Detect which cell encompasses the target text, then output its (X, Y) center coordinate. 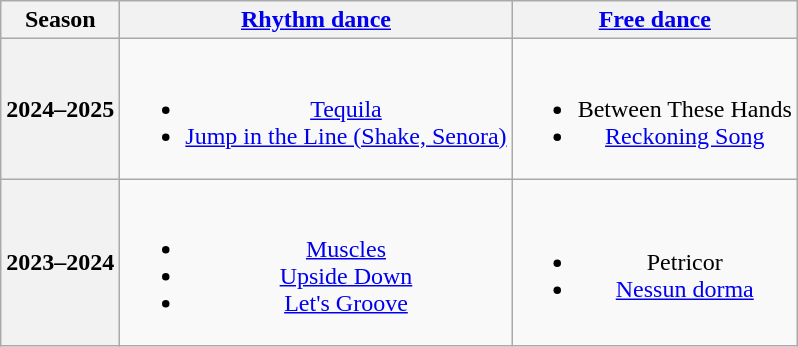
Season (60, 20)
Tequila Jump in the Line (Shake, Senora) (316, 109)
Rhythm dance (316, 20)
Free dance (654, 20)
Petricor Nessun dorma (654, 262)
Between These Hands Reckoning Song (654, 109)
Muscles Upside Down Let's Groove (316, 262)
2023–2024 (60, 262)
2024–2025 (60, 109)
